Extract the [X, Y] coordinate from the center of the cell holding the provided text.  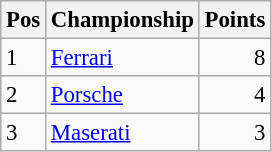
8 [234, 58]
1 [24, 58]
4 [234, 95]
Porsche [123, 95]
Championship [123, 20]
Ferrari [123, 58]
Maserati [123, 133]
Points [234, 20]
Pos [24, 20]
2 [24, 95]
